Provide the (X, Y) coordinate of the cell's center where the given text is located.  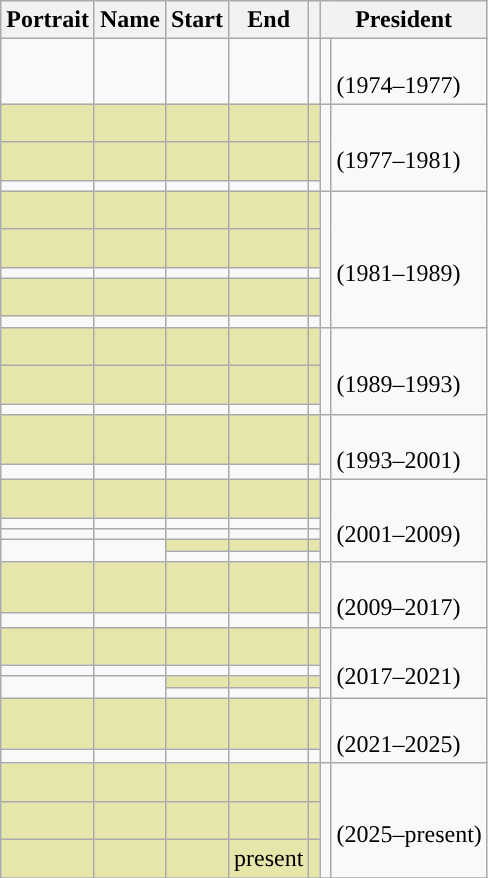
Name (130, 20)
(2025–present) (409, 820)
(1977–1981) (409, 148)
Start (196, 20)
present (269, 858)
(1974–1977) (409, 72)
(2009–2017) (409, 594)
(1989–1993) (409, 370)
End (269, 20)
(1981–1989) (409, 259)
(1993–2001) (409, 448)
Portrait (48, 20)
(2021–2025) (409, 730)
President (404, 20)
(2017–2021) (409, 662)
(2001–2009) (409, 521)
